From the cell containing the given text, extract its center point as (x, y) coordinate. 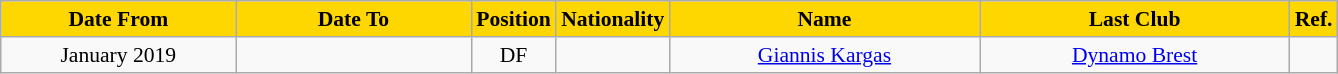
Name (824, 19)
Date From (118, 19)
Last Club (1135, 19)
Date To (354, 19)
Dynamo Brest (1135, 55)
Nationality (612, 19)
Giannis Kargas (824, 55)
Ref. (1314, 19)
DF (514, 55)
Position (514, 19)
January 2019 (118, 55)
